Scan for the cell matching the given text and deliver its [x, y] coordinate at center. 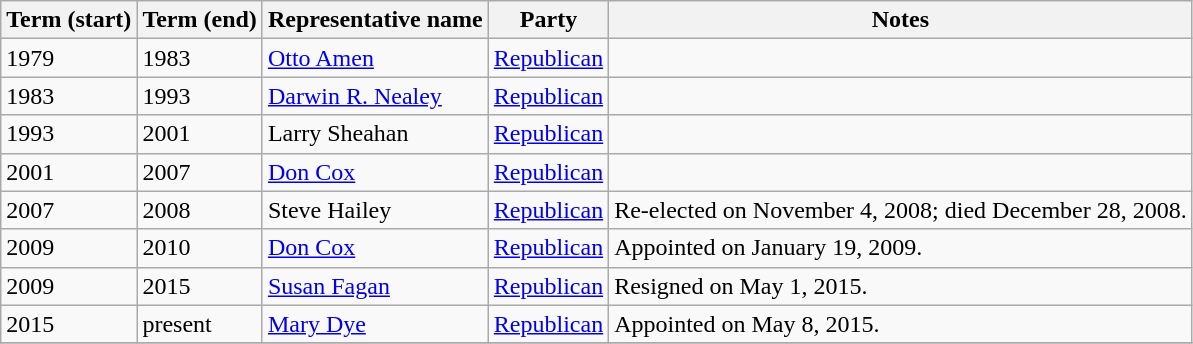
2008 [200, 210]
Appointed on January 19, 2009. [901, 248]
present [200, 324]
Appointed on May 8, 2015. [901, 324]
1979 [69, 58]
Party [548, 20]
2010 [200, 248]
Notes [901, 20]
Term (start) [69, 20]
Resigned on May 1, 2015. [901, 286]
Re-elected on November 4, 2008; died December 28, 2008. [901, 210]
Steve Hailey [375, 210]
Larry Sheahan [375, 134]
Mary Dye [375, 324]
Darwin R. Nealey [375, 96]
Otto Amen [375, 58]
Susan Fagan [375, 286]
Term (end) [200, 20]
Representative name [375, 20]
